For the text-containing cell, return its midpoint in (X, Y) coordinate format. 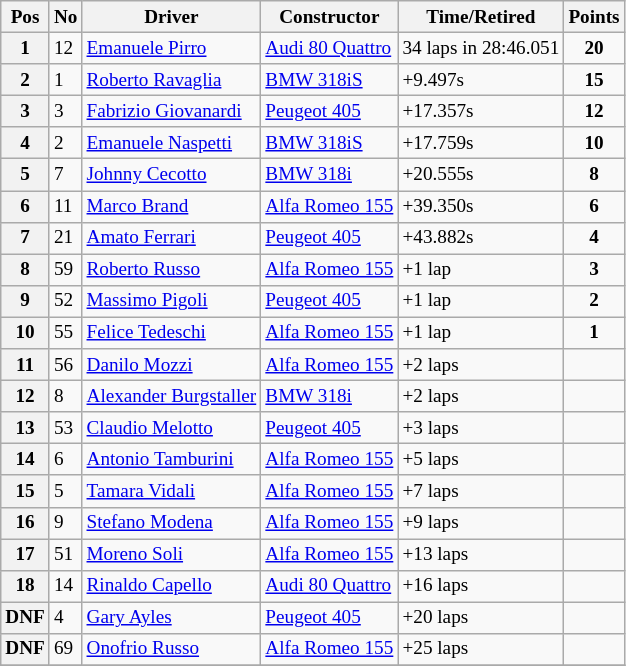
Fabrizio Giovanardi (172, 111)
+39.350s (481, 206)
Tamara Vidali (172, 491)
Felice Tedeschi (172, 333)
Time/Retired (481, 17)
20 (594, 48)
Alexander Burgstaller (172, 396)
Emanuele Pirro (172, 48)
+25 laps (481, 649)
+17.357s (481, 111)
Stefano Modena (172, 523)
Danilo Mozzi (172, 365)
+13 laps (481, 554)
69 (66, 649)
Emanuele Naspetti (172, 143)
Amato Ferrari (172, 238)
+5 laps (481, 460)
52 (66, 301)
Johnny Cecotto (172, 175)
Moreno Soli (172, 554)
+20 laps (481, 618)
17 (26, 554)
Marco Brand (172, 206)
Onofrio Russo (172, 649)
21 (66, 238)
+43.882s (481, 238)
18 (26, 586)
13 (26, 428)
59 (66, 270)
+17.759s (481, 143)
16 (26, 523)
Antonio Tamburini (172, 460)
+9.497s (481, 80)
34 laps in 28:46.051 (481, 48)
Points (594, 17)
+9 laps (481, 523)
Massimo Pigoli (172, 301)
+20.555s (481, 175)
Roberto Ravaglia (172, 80)
55 (66, 333)
53 (66, 428)
Gary Ayles (172, 618)
Rinaldo Capello (172, 586)
Pos (26, 17)
Claudio Melotto (172, 428)
51 (66, 554)
No (66, 17)
Constructor (330, 17)
+7 laps (481, 491)
+3 laps (481, 428)
Roberto Russo (172, 270)
Driver (172, 17)
56 (66, 365)
+16 laps (481, 586)
